From the cell containing the given text, extract its center point as (x, y) coordinate. 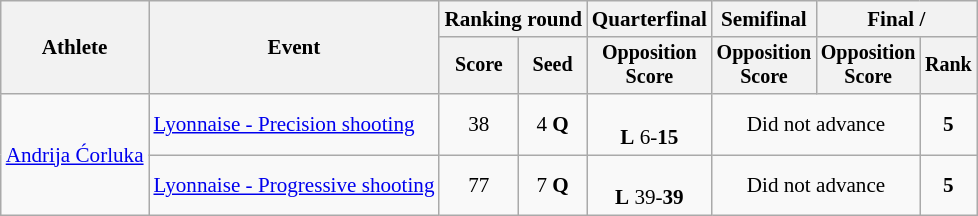
Rank (948, 65)
L 6-15 (650, 124)
Semifinal (764, 18)
Ranking round (512, 18)
Lyonnaise - Progressive shooting (294, 186)
Seed (552, 65)
Quarterfinal (650, 18)
Final / (896, 18)
4 Q (552, 124)
Event (294, 48)
7 Q (552, 186)
Score (478, 65)
Lyonnaise - Precision shooting (294, 124)
77 (478, 186)
Andrija Ćorluka (75, 155)
38 (478, 124)
Athlete (75, 48)
L 39-39 (650, 186)
